Find where the given text appears and provide that cell's center as [X, Y] coordinate. 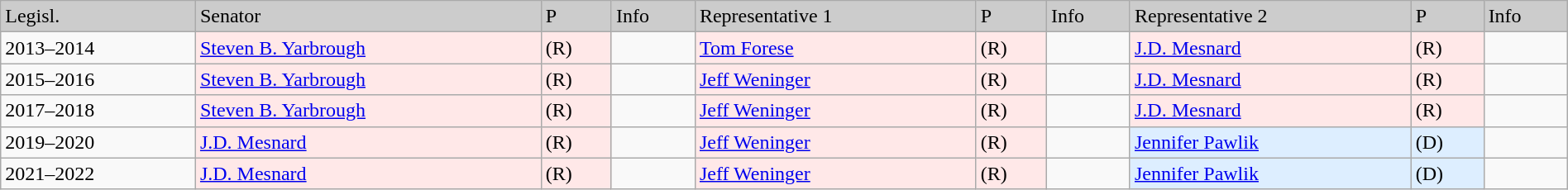
Senator [368, 17]
Legisl. [98, 17]
2017–2018 [98, 111]
2021–2022 [98, 173]
2013–2014 [98, 48]
Representative 2 [1270, 17]
2015–2016 [98, 79]
Tom Forese [835, 48]
2019–2020 [98, 142]
Representative 1 [835, 17]
